From the cell containing the given text, extract its center point as (x, y) coordinate. 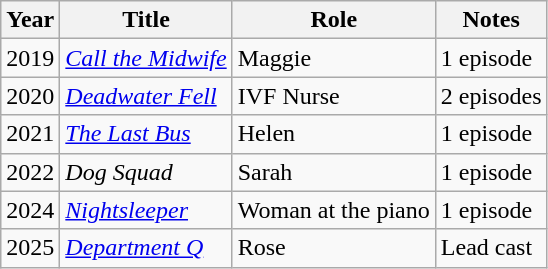
Deadwater Fell (146, 96)
Helen (334, 134)
Lead cast (491, 248)
Rose (334, 248)
Role (334, 20)
2021 (30, 134)
2 episodes (491, 96)
The Last Bus (146, 134)
2020 (30, 96)
Maggie (334, 58)
Dog Squad (146, 172)
2025 (30, 248)
Year (30, 20)
Nightsleeper (146, 210)
2024 (30, 210)
Woman at the piano (334, 210)
IVF Nurse (334, 96)
Department Q (146, 248)
Sarah (334, 172)
2022 (30, 172)
Notes (491, 20)
Call the Midwife (146, 58)
2019 (30, 58)
Title (146, 20)
